Return the [x, y] coordinate for the center point of the cell that contains the specified text.  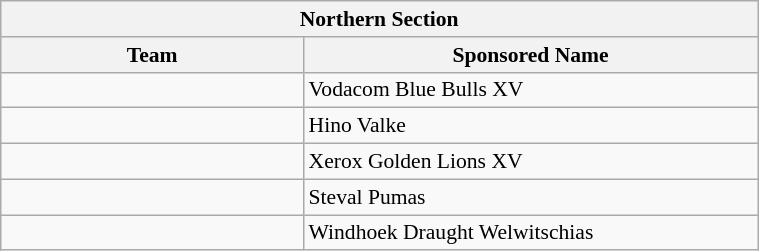
Hino Valke [530, 126]
Windhoek Draught Welwitschias [530, 233]
Team [152, 55]
Sponsored Name [530, 55]
Vodacom Blue Bulls XV [530, 90]
Steval Pumas [530, 197]
Xerox Golden Lions XV [530, 162]
Northern Section [380, 19]
